Find where the given text appears and provide that cell's center as [X, Y] coordinate. 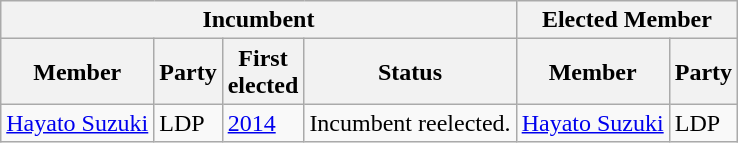
Elected Member [626, 20]
Incumbent reelected. [410, 123]
Incumbent [258, 20]
Status [410, 72]
2014 [263, 123]
Firstelected [263, 72]
